For the text-containing cell, return its midpoint in [X, Y] coordinate format. 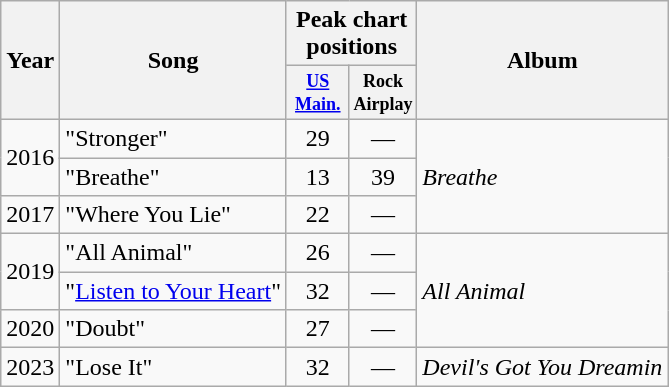
29 [318, 138]
Breathe [542, 176]
Song [174, 60]
USMain. [318, 93]
Rock Airplay [383, 93]
Peak chart positions [351, 34]
"All Animal" [174, 253]
Album [542, 60]
27 [318, 329]
2016 [30, 157]
Devil's Got You Dreamin [542, 367]
22 [318, 215]
"Breathe" [174, 177]
"Where You Lie" [174, 215]
Year [30, 60]
All Animal [542, 291]
"Lose It" [174, 367]
"Listen to Your Heart" [174, 291]
39 [383, 177]
26 [318, 253]
"Stronger" [174, 138]
2020 [30, 329]
2019 [30, 272]
13 [318, 177]
2017 [30, 215]
2023 [30, 367]
"Doubt" [174, 329]
